Output the (X, Y) coordinate of the center of the cell containing the given text.  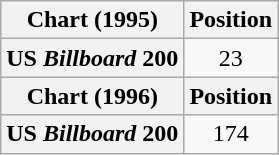
174 (231, 134)
Chart (1995) (92, 20)
23 (231, 58)
Chart (1996) (92, 96)
